For the text-containing cell, return its midpoint in [X, Y] coordinate format. 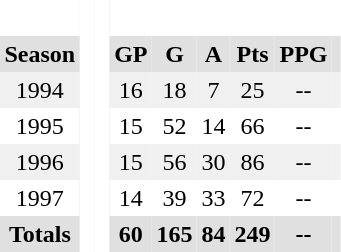
1995 [40, 126]
16 [131, 90]
A [214, 54]
Pts [252, 54]
60 [131, 234]
Totals [40, 234]
66 [252, 126]
PPG [304, 54]
25 [252, 90]
249 [252, 234]
GP [131, 54]
72 [252, 198]
30 [214, 162]
Season [40, 54]
7 [214, 90]
18 [174, 90]
165 [174, 234]
86 [252, 162]
84 [214, 234]
39 [174, 198]
1996 [40, 162]
G [174, 54]
1994 [40, 90]
1997 [40, 198]
33 [214, 198]
52 [174, 126]
56 [174, 162]
